Pinpoint the cell where the given text exists, returning its (X, Y) midpoint coordinate. 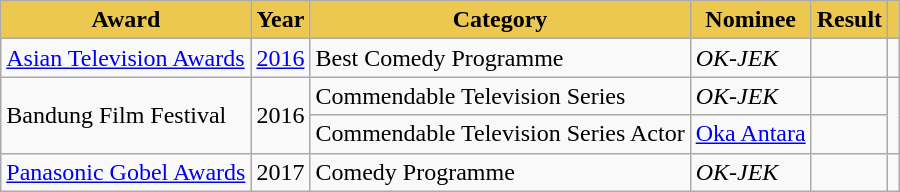
Result (849, 20)
Commendable Television Series Actor (500, 134)
Best Comedy Programme (500, 58)
Category (500, 20)
Comedy Programme (500, 172)
Asian Television Awards (126, 58)
Bandung Film Festival (126, 115)
Year (280, 20)
Panasonic Gobel Awards (126, 172)
Commendable Television Series (500, 96)
Award (126, 20)
Nominee (750, 20)
2017 (280, 172)
Oka Antara (750, 134)
